Capture the cell that displays the provided text and extract its (X, Y) central coordinate. 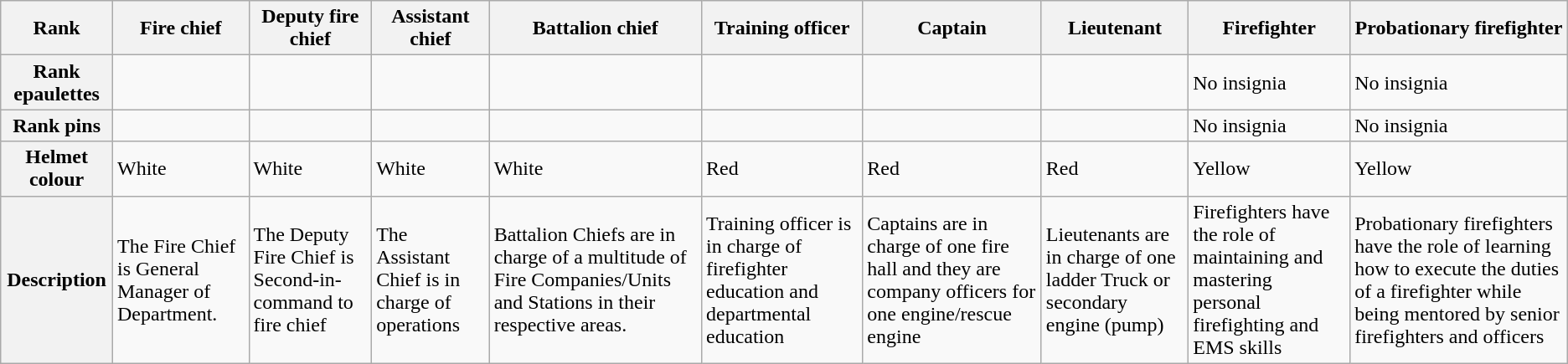
Firefighters have the role of maintaining and mastering personal firefighting and EMS skills (1270, 279)
Rank pins (57, 126)
Lieutenant (1114, 28)
Battalion Chiefs are in charge of a multitude of Fire Companies/Units and Stations in their respective areas. (595, 279)
Rank (57, 28)
Lieutenants are in charge of one ladder Truck or secondary engine (pump) (1114, 279)
Deputy fire chief (310, 28)
Captains are in charge of one fire hall and they are company officers for one engine/rescue engine (952, 279)
Helmet colour (57, 169)
Firefighter (1270, 28)
The Fire Chief is General Manager of Department. (181, 279)
The Deputy Fire Chief is Second-in-command to fire chief (310, 279)
Description (57, 279)
Training officer (781, 28)
Captain (952, 28)
Probationary firefighter (1459, 28)
Assistant chief (431, 28)
The Assistant Chief is in charge of operations (431, 279)
Rank epaulettes (57, 82)
Battalion chief (595, 28)
Training officer is in charge of firefighter education and departmental education (781, 279)
Fire chief (181, 28)
